Return [x, y] of the center of cell containing provided text 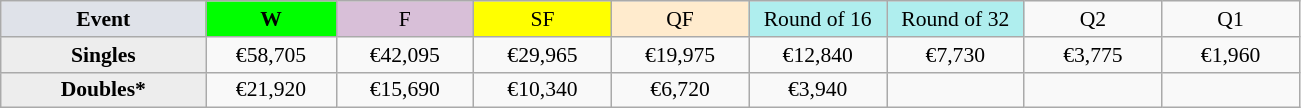
€42,095 [405, 55]
€3,940 [818, 90]
Singles [104, 55]
W [271, 19]
€58,705 [271, 55]
€6,720 [680, 90]
F [405, 19]
SF [543, 19]
€1,960 [1231, 55]
€15,690 [405, 90]
€7,730 [955, 55]
Event [104, 19]
€29,965 [543, 55]
Round of 32 [955, 19]
€12,840 [818, 55]
€3,775 [1093, 55]
Q2 [1093, 19]
QF [680, 19]
€21,920 [271, 90]
Doubles* [104, 90]
Round of 16 [818, 19]
€10,340 [543, 90]
€19,975 [680, 55]
Q1 [1231, 19]
